Search for the cell housing the specified text and yield its (x, y) center coordinate. 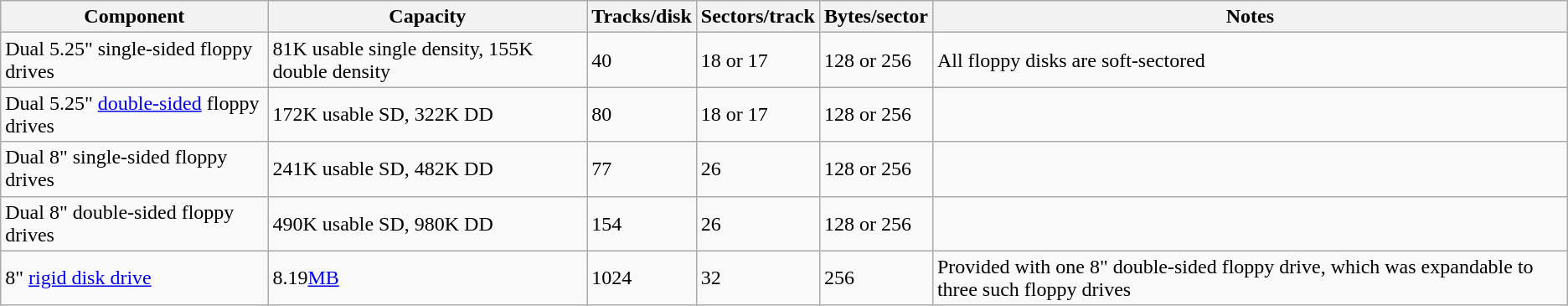
40 (642, 60)
172K usable SD, 322K DD (427, 114)
Tracks/disk (642, 17)
Sectors/track (757, 17)
1024 (642, 278)
Notes (1250, 17)
Dual 5.25" double-sided floppy drives (134, 114)
77 (642, 169)
8.19MB (427, 278)
Bytes/sector (876, 17)
32 (757, 278)
241K usable SD, 482K DD (427, 169)
Capacity (427, 17)
154 (642, 223)
All floppy disks are soft-sectored (1250, 60)
256 (876, 278)
Component (134, 17)
81K usable single density, 155K double density (427, 60)
Dual 8" double-sided floppy drives (134, 223)
Provided with one 8" double-sided floppy drive, which was expandable to three such floppy drives (1250, 278)
Dual 5.25" single-sided floppy drives (134, 60)
Dual 8" single-sided floppy drives (134, 169)
490K usable SD, 980K DD (427, 223)
8" rigid disk drive (134, 278)
80 (642, 114)
